Return [X, Y] of the center of cell containing provided text 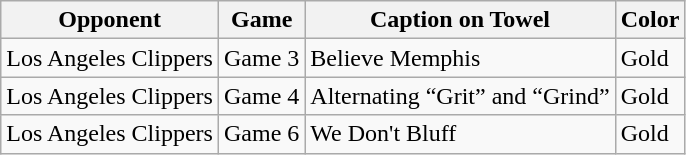
Caption on Towel [460, 20]
Game 6 [261, 134]
Game 3 [261, 58]
Opponent [110, 20]
We Don't Bluff [460, 134]
Believe Memphis [460, 58]
Alternating “Grit” and “Grind” [460, 96]
Game [261, 20]
Game 4 [261, 96]
Color [650, 20]
